Determine the (x, y) coordinate at the center of the cell enclosing the given text.  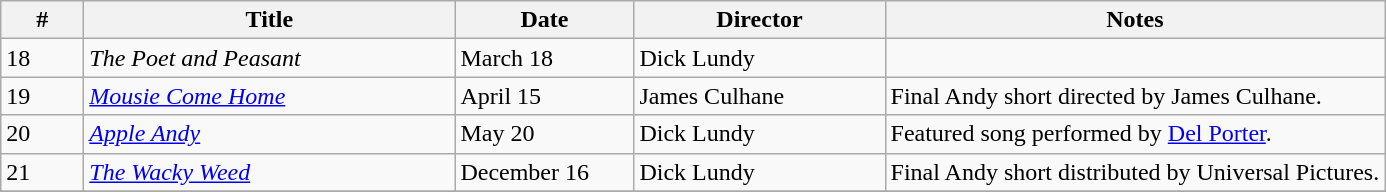
May 20 (544, 134)
21 (42, 172)
20 (42, 134)
April 15 (544, 96)
Title (270, 20)
James Culhane (760, 96)
19 (42, 96)
December 16 (544, 172)
Final Andy short directed by James Culhane. (1135, 96)
Date (544, 20)
Featured song performed by Del Porter. (1135, 134)
Director (760, 20)
The Poet and Peasant (270, 58)
Apple Andy (270, 134)
March 18 (544, 58)
Notes (1135, 20)
18 (42, 58)
# (42, 20)
Final Andy short distributed by Universal Pictures. (1135, 172)
Mousie Come Home (270, 96)
The Wacky Weed (270, 172)
